Return the [X, Y] coordinate for the center point of the cell that contains the specified text.  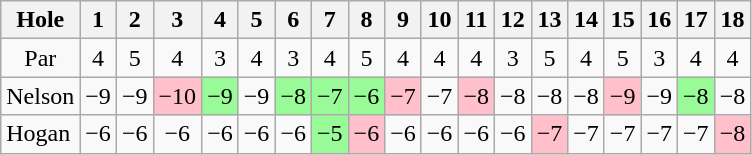
13 [550, 20]
18 [732, 20]
7 [330, 20]
12 [514, 20]
Par [40, 58]
16 [660, 20]
6 [294, 20]
17 [696, 20]
8 [366, 20]
10 [440, 20]
1 [98, 20]
14 [586, 20]
−5 [330, 134]
Hole [40, 20]
11 [476, 20]
15 [622, 20]
Nelson [40, 96]
2 [134, 20]
9 [404, 20]
Hogan [40, 134]
−10 [178, 96]
